Find where the given text appears and provide that cell's center as (x, y) coordinate. 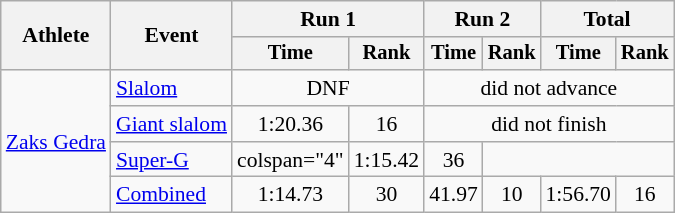
36 (454, 160)
10 (512, 195)
Run 2 (482, 19)
colspan="4" (290, 160)
Super-G (172, 160)
Zaks Gedra (56, 141)
Giant slalom (172, 124)
1:56.70 (578, 195)
41.97 (454, 195)
Total (606, 19)
1:20.36 (290, 124)
1:15.42 (386, 160)
did not advance (548, 88)
DNF (328, 88)
Run 1 (328, 19)
Slalom (172, 88)
Event (172, 36)
Athlete (56, 36)
did not finish (548, 124)
Combined (172, 195)
1:14.73 (290, 195)
30 (386, 195)
